Capture the cell that displays the provided text and extract its [x, y] central coordinate. 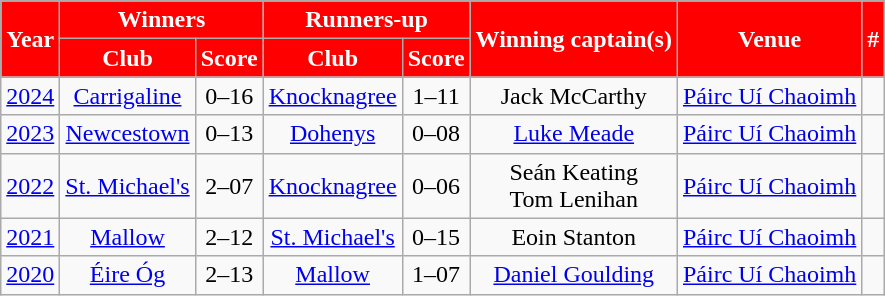
Seán KeatingTom Lenihan [574, 186]
Runners-up [366, 20]
2020 [30, 275]
Jack McCarthy [574, 96]
0–06 [436, 186]
1–11 [436, 96]
0–13 [229, 134]
2024 [30, 96]
Carrigaline [128, 96]
0–15 [436, 237]
Newcestown [128, 134]
# [874, 39]
Eoin Stanton [574, 237]
2–13 [229, 275]
2023 [30, 134]
2021 [30, 237]
Dohenys [332, 134]
Year [30, 39]
2–12 [229, 237]
Venue [769, 39]
2–07 [229, 186]
0–16 [229, 96]
Luke Meade [574, 134]
1–07 [436, 275]
Daniel Goulding [574, 275]
Winners [162, 20]
Winning captain(s) [574, 39]
Éire Óg [128, 275]
2022 [30, 186]
0–08 [436, 134]
